For the text-containing cell, return its midpoint in (x, y) coordinate format. 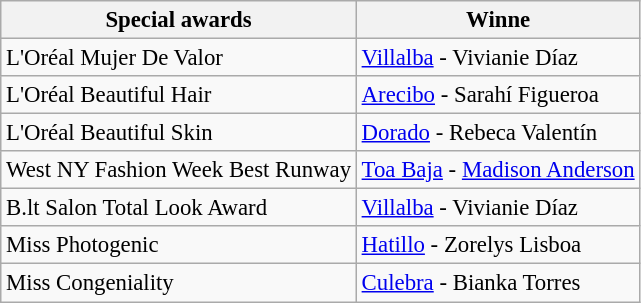
Toa Baja - Madison Anderson (498, 170)
L'Oréal Beautiful Hair (179, 95)
Dorado - Rebeca Valentín (498, 133)
Special awards (179, 20)
Miss Photogenic (179, 245)
B.lt Salon Total Look Award (179, 208)
West NY Fashion Week Best Runway (179, 170)
L'Oréal Beautiful Skin (179, 133)
Arecibo - Sarahí Figueroa (498, 95)
L'Oréal Mujer De Valor (179, 58)
Hatillo - Zorelys Lisboa (498, 245)
Winne (498, 20)
Culebra - Bianka Torres (498, 283)
Miss Congeniality (179, 283)
